Pinpoint the cell where the given text exists, returning its [X, Y] midpoint coordinate. 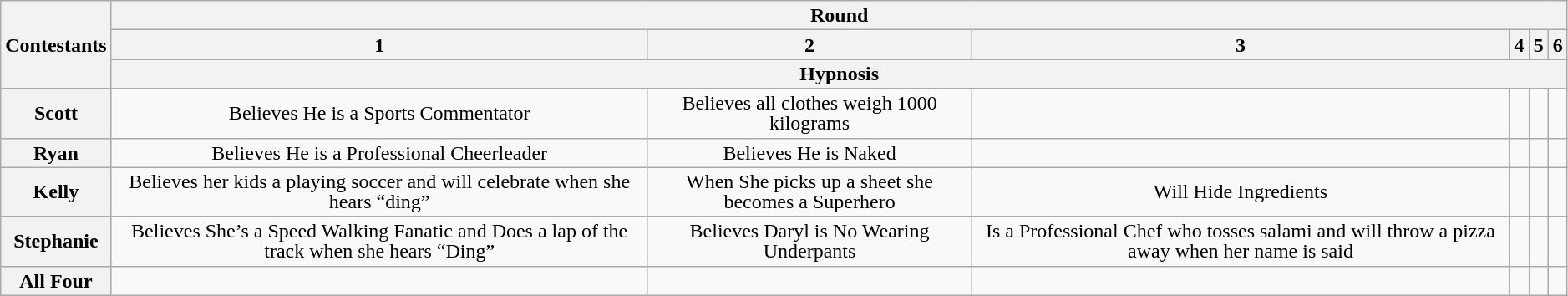
6 [1557, 45]
2 [809, 45]
All Four [56, 281]
Is a Professional Chef who tosses salami and will throw a pizza away when her name is said [1241, 241]
Believes He is a Professional Cheerleader [379, 152]
When She picks up a sheet she becomes a Superhero [809, 192]
Will Hide Ingredients [1241, 192]
Believes He is Naked [809, 152]
Round [839, 15]
3 [1241, 45]
Hypnosis [839, 74]
5 [1539, 45]
1 [379, 45]
Believes her kids a playing soccer and will celebrate when she hears “ding” [379, 192]
Believes Daryl is No Wearing Underpants [809, 241]
Ryan [56, 152]
Believes all clothes weigh 1000 kilograms [809, 114]
Kelly [56, 192]
Scott [56, 114]
Contestants [56, 45]
Believes He is a Sports Commentator [379, 114]
Believes She’s a Speed Walking Fanatic and Does a lap of the track when she hears “Ding” [379, 241]
4 [1519, 45]
Stephanie [56, 241]
